Provide the [X, Y] coordinate of the cell's center where the given text is located.  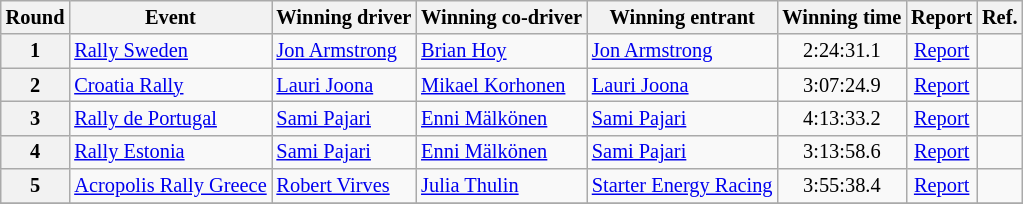
2 [36, 85]
3 [36, 118]
4 [36, 152]
4:13:33.2 [842, 118]
Croatia Rally [170, 85]
Robert Virves [344, 186]
3:55:38.4 [842, 186]
Winning co-driver [502, 17]
Event [170, 17]
Brian Hoy [502, 51]
5 [36, 186]
Rally Sweden [170, 51]
Winning time [842, 17]
3:13:58.6 [842, 152]
Rally Estonia [170, 152]
Acropolis Rally Greece [170, 186]
Mikael Korhonen [502, 85]
Round [36, 17]
1 [36, 51]
Winning driver [344, 17]
Julia Thulin [502, 186]
3:07:24.9 [842, 85]
Winning entrant [682, 17]
2:24:31.1 [842, 51]
Rally de Portugal [170, 118]
Starter Energy Racing [682, 186]
Ref. [1000, 17]
